Output the [x, y] coordinate of the center of the cell containing the given text.  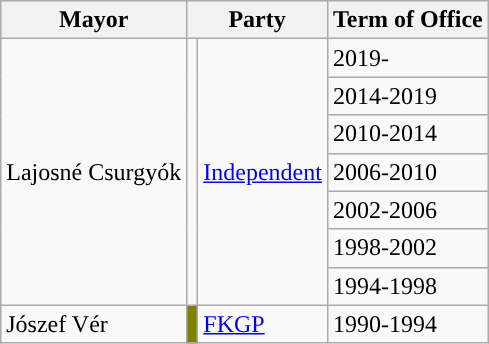
2002-2006 [408, 210]
Lajosné Csurgyók [94, 172]
Mayor [94, 20]
1990-1994 [408, 324]
Jószef Vér [94, 324]
2006-2010 [408, 172]
Party [258, 20]
1994-1998 [408, 286]
2019- [408, 58]
Term of Office [408, 20]
2014-2019 [408, 96]
FKGP [263, 324]
2010-2014 [408, 134]
Independent [263, 172]
1998-2002 [408, 248]
